Provide the [x, y] coordinate of the cell's center where the given text is located.  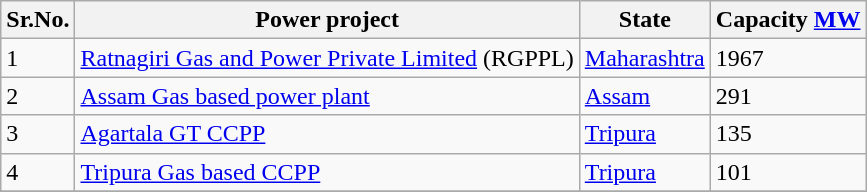
4 [38, 172]
291 [788, 96]
Assam Gas based power plant [327, 96]
Sr.No. [38, 20]
1967 [788, 58]
Tripura Gas based CCPP [327, 172]
3 [38, 134]
Maharashtra [644, 58]
Power project [327, 20]
2 [38, 96]
Capacity MW [788, 20]
Agartala GT CCPP [327, 134]
101 [788, 172]
State [644, 20]
1 [38, 58]
Assam [644, 96]
135 [788, 134]
Ratnagiri Gas and Power Private Limited (RGPPL) [327, 58]
